Locate the cell with the specified text and output its [X, Y] center coordinate. 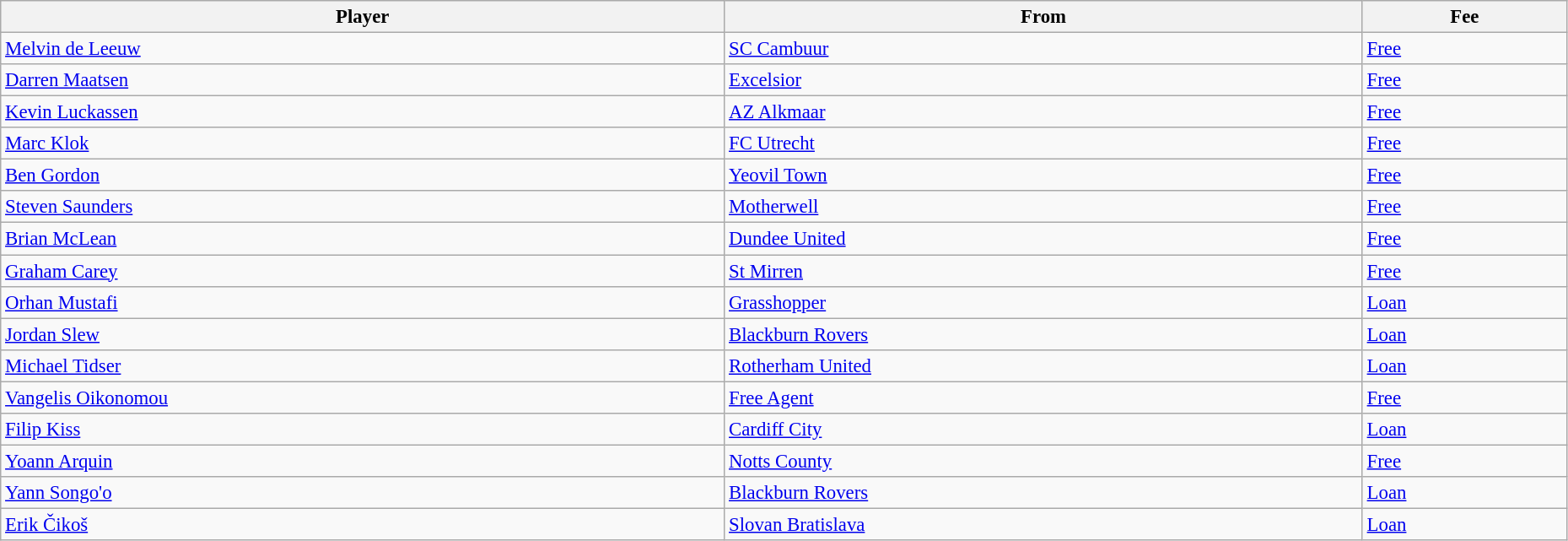
Player [363, 17]
Brian McLean [363, 239]
Graham Carey [363, 271]
Motherwell [1044, 207]
Yann Songo'o [363, 493]
Grasshopper [1044, 302]
Jordan Slew [363, 334]
Orhan Mustafi [363, 302]
Darren Maatsen [363, 80]
Steven Saunders [363, 207]
Slovan Bratislava [1044, 524]
Dundee United [1044, 239]
AZ Alkmaar [1044, 112]
Ben Gordon [363, 176]
Marc Klok [363, 143]
From [1044, 17]
Filip Kiss [363, 430]
Melvin de Leeuw [363, 49]
FC Utrecht [1044, 143]
Michael Tidser [363, 365]
SC Cambuur [1044, 49]
Notts County [1044, 461]
Fee [1464, 17]
Excelsior [1044, 80]
Erik Čikoš [363, 524]
Yoann Arquin [363, 461]
Vangelis Oikonomou [363, 398]
Yeovil Town [1044, 176]
Kevin Luckassen [363, 112]
Free Agent [1044, 398]
Rotherham United [1044, 365]
Cardiff City [1044, 430]
St Mirren [1044, 271]
